Detect which cell encompasses the target text, then output its [x, y] center coordinate. 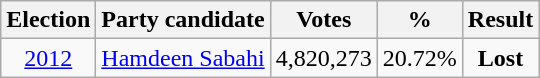
Election [48, 20]
Party candidate [183, 20]
% [420, 20]
4,820,273 [324, 58]
Hamdeen Sabahi [183, 58]
Lost [500, 58]
Result [500, 20]
2012 [48, 58]
Votes [324, 20]
20.72% [420, 58]
